Locate the cell with the specified text and output its [X, Y] center coordinate. 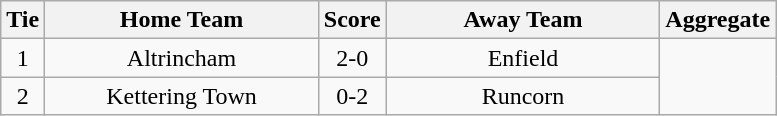
Home Team [182, 20]
2 [23, 96]
Score [352, 20]
Altrincham [182, 58]
Tie [23, 20]
Kettering Town [182, 96]
0-2 [352, 96]
Runcorn [523, 96]
Aggregate [718, 20]
2-0 [352, 58]
Away Team [523, 20]
Enfield [523, 58]
1 [23, 58]
